Determine the (X, Y) coordinate at the center of the cell enclosing the given text.  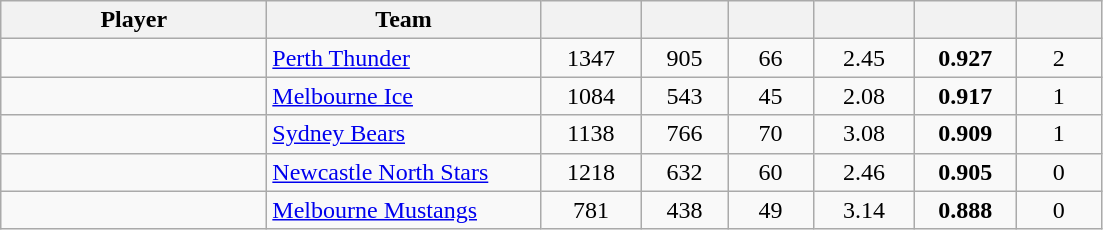
0.927 (966, 58)
1347 (590, 58)
Melbourne Ice (404, 96)
781 (590, 210)
2.45 (864, 58)
49 (771, 210)
1138 (590, 134)
60 (771, 172)
70 (771, 134)
0.909 (966, 134)
2.46 (864, 172)
632 (684, 172)
2.08 (864, 96)
3.08 (864, 134)
66 (771, 58)
0.917 (966, 96)
Newcastle North Stars (404, 172)
438 (684, 210)
3.14 (864, 210)
543 (684, 96)
905 (684, 58)
45 (771, 96)
766 (684, 134)
2 (1059, 58)
Melbourne Mustangs (404, 210)
Player (134, 20)
Sydney Bears (404, 134)
1084 (590, 96)
0.905 (966, 172)
1218 (590, 172)
0.888 (966, 210)
Team (404, 20)
Perth Thunder (404, 58)
